Extract the [X, Y] coordinate from the center of the cell holding the provided text.  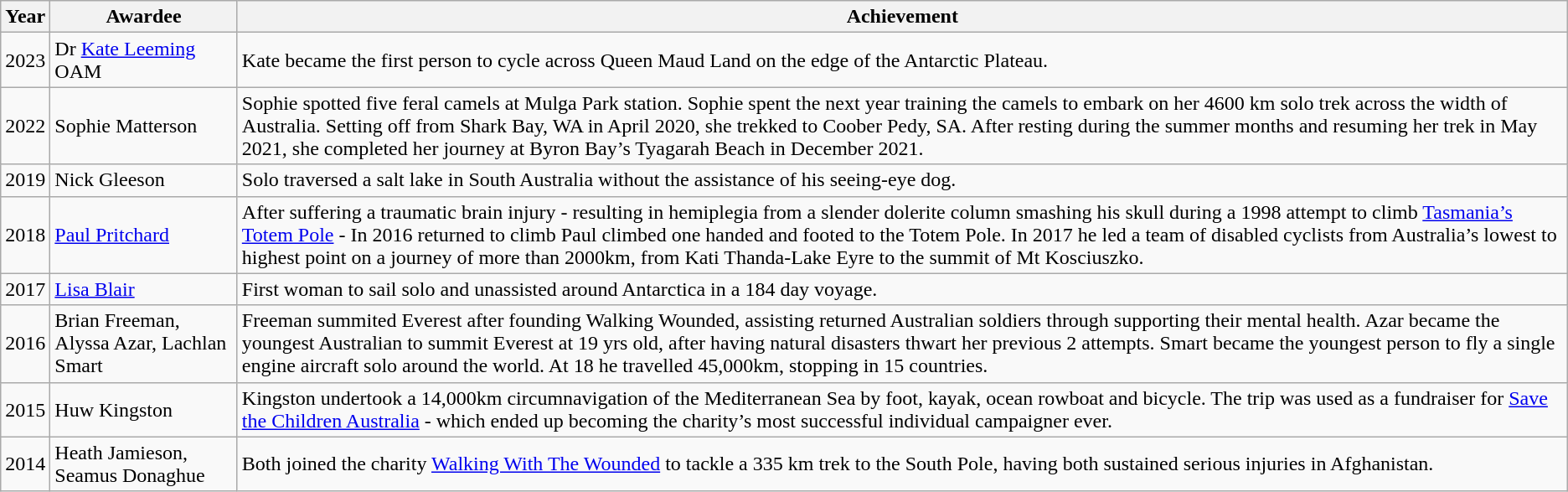
Solo traversed a salt lake in South Australia without the assistance of his seeing-eye dog. [902, 180]
2017 [25, 289]
First woman to sail solo and unassisted around Antarctica in a 184 day voyage. [902, 289]
2014 [25, 464]
2019 [25, 180]
Kate became the first person to cycle across Queen Maud Land on the edge of the Antarctic Plateau. [902, 60]
Achievement [902, 17]
2015 [25, 409]
Year [25, 17]
Sophie Matterson [144, 126]
Both joined the charity Walking With The Wounded to tackle a 335 km trek to the South Pole, having both sustained serious injuries in Afghanistan. [902, 464]
Huw Kingston [144, 409]
2016 [25, 344]
2022 [25, 126]
Brian Freeman, Alyssa Azar, Lachlan Smart [144, 344]
Nick Gleeson [144, 180]
Awardee [144, 17]
Heath Jamieson, Seamus Donaghue [144, 464]
Dr Kate Leeming OAM [144, 60]
Lisa Blair [144, 289]
Paul Pritchard [144, 235]
2018 [25, 235]
2023 [25, 60]
